Capture the cell that displays the provided text and extract its [X, Y] central coordinate. 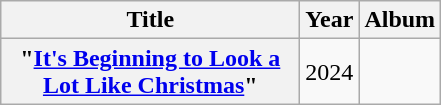
"It's Beginning to Look a Lot Like Christmas" [150, 72]
Album [400, 20]
2024 [330, 72]
Title [150, 20]
Year [330, 20]
